Find where the given text appears and provide that cell's center as (X, Y) coordinate. 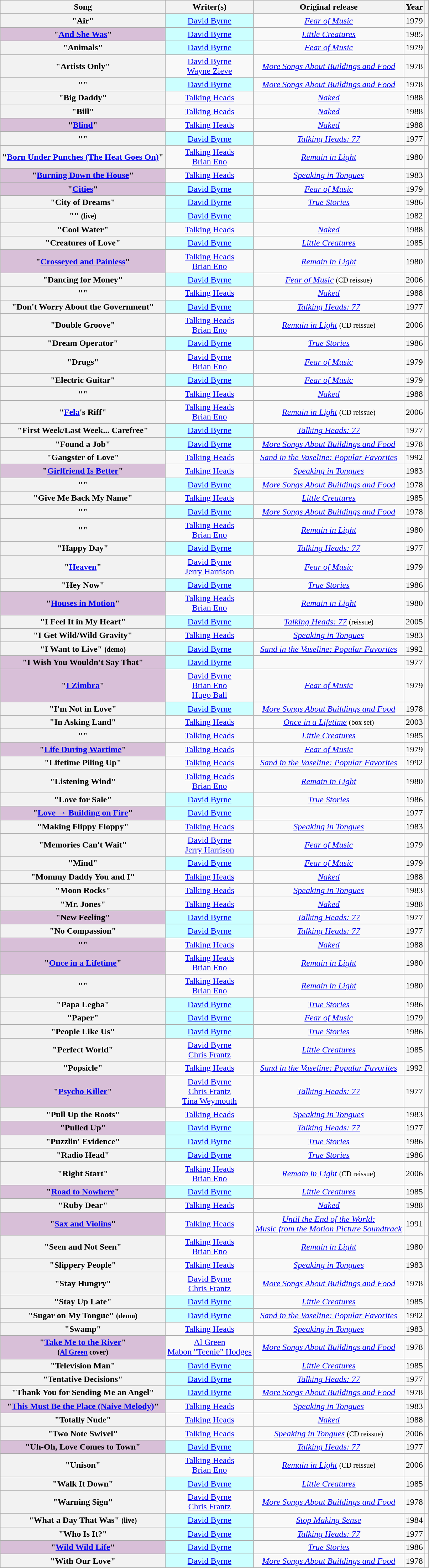
"Swamp" (83, 1329)
Writer(s) (210, 7)
"Listening Wind" (83, 781)
Al GreenMabon "Teenie" Hodges (210, 1347)
Until the End of the World:Music from the Motion Picture Soundtrack (329, 1223)
"Mr. Jones" (83, 904)
David ByrneWayne Zieve (210, 66)
"Electric Guitar" (83, 380)
"Lifetime Piling Up" (83, 763)
"First Week/Last Week... Carefree" (83, 430)
"Thank You for Sending Me an Angel" (83, 1393)
"Animals" (83, 48)
"Crosseyed and Painless" (83, 261)
"I Zimbra" (83, 685)
David ByrneBrian Eno (210, 361)
"Television Man" (83, 1366)
"Popsicle" (83, 1068)
"Moon Rocks" (83, 890)
"" (live) (83, 216)
Talking Heads: 77 (reissue) (329, 622)
"Air" (83, 21)
"Who Is It?" (83, 1534)
"Fela's Riff" (83, 412)
Year (414, 7)
"Love for Sale" (83, 799)
"Dancing for Money" (83, 280)
"Stay Hungry" (83, 1284)
"Girlfriend Is Better" (83, 471)
"Pull Up the Roots" (83, 1114)
"Don't Worry About the Government" (83, 307)
"Cities" (83, 189)
2003 (414, 722)
"Cool Water" (83, 229)
"Take Me to the River" (Al Green cover) (83, 1347)
"Tentative Decisions" (83, 1379)
"Dream Operator" (83, 343)
"Happy Day" (83, 548)
"Right Start" (83, 1173)
"I Wish You Wouldn't Say That" (83, 662)
Speaking in Tongues (CD reissue) (329, 1433)
David ByrneBrian EnoHugo Ball (210, 685)
"Double Groove" (83, 325)
"New Feeling" (83, 917)
"I Feel It in My Heart" (83, 622)
"Stay Up Late" (83, 1302)
"Seen and Not Seen" (83, 1247)
1982 (414, 216)
"Making Flippy Floppy" (83, 827)
"Creatures of Love" (83, 243)
"Mind" (83, 863)
"Life During Wartime" (83, 749)
"Drugs" (83, 361)
"Sax and Violins" (83, 1223)
"Road to Nowhere" (83, 1192)
"Radio Head" (83, 1155)
"Give Me Back My Name" (83, 498)
1984 (414, 1520)
"Two Note Swivel" (83, 1433)
"Paper" (83, 1018)
"Pulled Up" (83, 1128)
"And She Was" (83, 34)
"Blind" (83, 125)
"Love → Building on Fire" (83, 813)
"Wild Wild Life" (83, 1547)
"Once in a Lifetime" (83, 963)
"People Like Us" (83, 1031)
"Mommy Daddy You and I" (83, 877)
"Artists Only" (83, 66)
Song (83, 7)
"Unison" (83, 1465)
"Puzzlin' Evidence" (83, 1141)
David ByrneChris FrantzTina Weymouth (210, 1091)
"Sugar on My Tongue" (demo) (83, 1315)
"Bill" (83, 111)
"I Want to Live" (demo) (83, 649)
"Totally Nude" (83, 1420)
"Ruby Dear" (83, 1205)
"In Asking Land" (83, 722)
"No Compassion" (83, 931)
"Hey Now" (83, 585)
"Perfect World" (83, 1050)
Stop Making Sense (329, 1520)
"Big Daddy" (83, 98)
"Memories Can't Wait" (83, 845)
"Warning Sign" (83, 1502)
"Heaven" (83, 566)
1991 (414, 1223)
"Burning Down the House" (83, 175)
"Found a Job" (83, 444)
"Houses in Motion" (83, 603)
"This Must Be the Place (Naive Melody)" (83, 1406)
"What a Day That Was" (live) (83, 1520)
Fear of Music (CD reissue) (329, 280)
"Slippery People" (83, 1265)
"With Our Love" (83, 1561)
"Walk It Down" (83, 1483)
Once in a Lifetime (box set) (329, 722)
"Papa Legba" (83, 1004)
2005 (414, 622)
"Uh-Oh, Love Comes to Town" (83, 1447)
"Gangster of Love" (83, 458)
Original release (329, 7)
"I Get Wild/Wild Gravity" (83, 635)
"Born Under Punches (The Heat Goes On)" (83, 157)
"I'm Not in Love" (83, 708)
"City of Dreams" (83, 202)
"Psycho Killer" (83, 1091)
